Determine the [X, Y] coordinate at the center of the cell enclosing the given text.  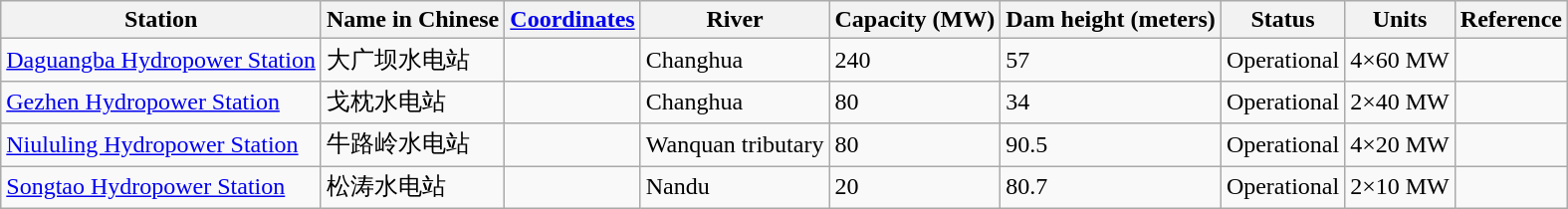
Wanquan tributary [735, 145]
240 [915, 60]
Status [1282, 20]
Daguangba Hydropower Station [161, 60]
Dam height (meters) [1111, 20]
Station [161, 20]
4×60 MW [1400, 60]
Niululing Hydropower Station [161, 145]
Coordinates [572, 20]
57 [1111, 60]
Gezhen Hydropower Station [161, 102]
牛路岭水电站 [412, 145]
Songtao Hydropower Station [161, 187]
90.5 [1111, 145]
2×10 MW [1400, 187]
大广坝水电站 [412, 60]
2×40 MW [1400, 102]
River [735, 20]
戈枕水电站 [412, 102]
Reference [1511, 20]
Nandu [735, 187]
Name in Chinese [412, 20]
4×20 MW [1400, 145]
Capacity (MW) [915, 20]
Units [1400, 20]
松涛水电站 [412, 187]
80.7 [1111, 187]
20 [915, 187]
34 [1111, 102]
